Pinpoint the cell where the given text exists, returning its (x, y) midpoint coordinate. 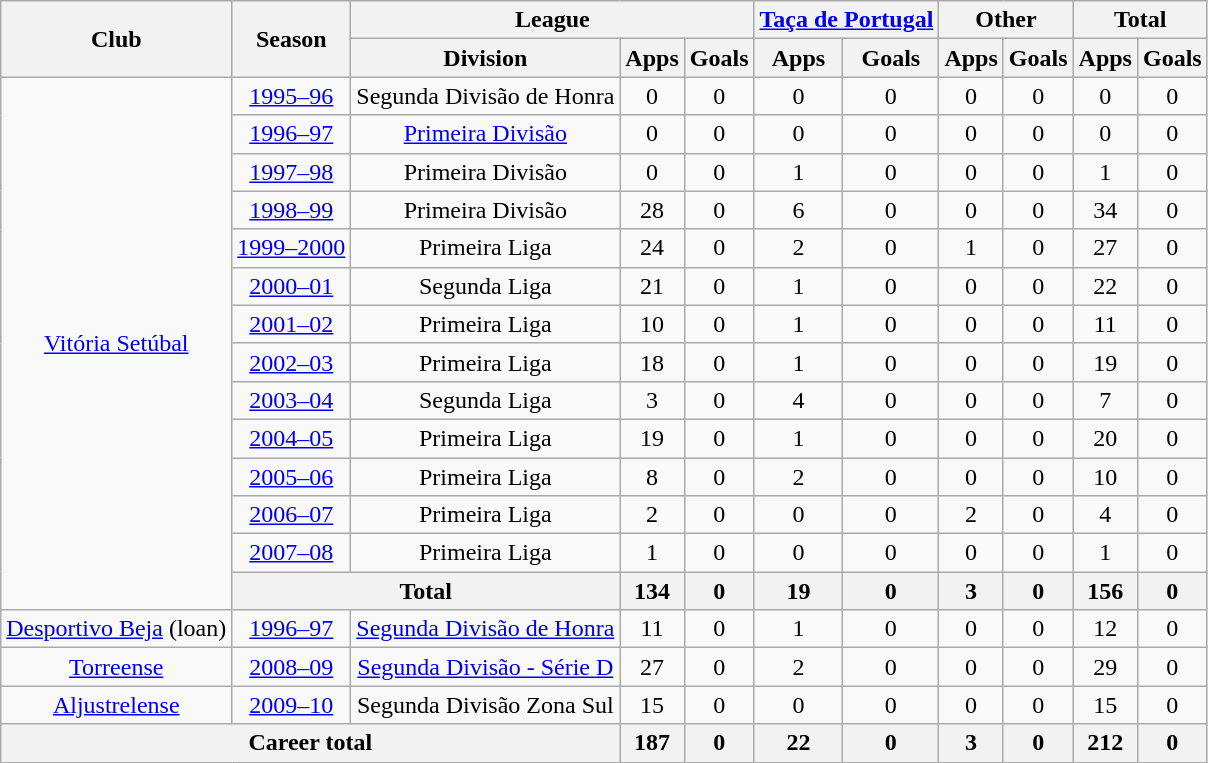
212 (1105, 743)
187 (652, 743)
2002–03 (292, 362)
2001–02 (292, 324)
1999–2000 (292, 248)
6 (798, 210)
Season (292, 39)
8 (652, 477)
League (552, 20)
156 (1105, 591)
Taça de Portugal (846, 20)
Desportivo Beja (loan) (116, 629)
Torreense (116, 667)
2007–08 (292, 553)
21 (652, 286)
Segunda Divisão Zona Sul (486, 705)
29 (1105, 667)
Division (486, 58)
Other (1006, 20)
2003–04 (292, 400)
7 (1105, 400)
Career total (310, 743)
28 (652, 210)
Aljustrelense (116, 705)
18 (652, 362)
1997–98 (292, 172)
2005–06 (292, 477)
2008–09 (292, 667)
Club (116, 39)
2006–07 (292, 515)
2000–01 (292, 286)
2009–10 (292, 705)
Segunda Divisão - Série D (486, 667)
Vitória Setúbal (116, 344)
12 (1105, 629)
24 (652, 248)
1998–99 (292, 210)
1995–96 (292, 96)
20 (1105, 438)
134 (652, 591)
2004–05 (292, 438)
34 (1105, 210)
